From the cell containing the given text, extract its center point as [X, Y] coordinate. 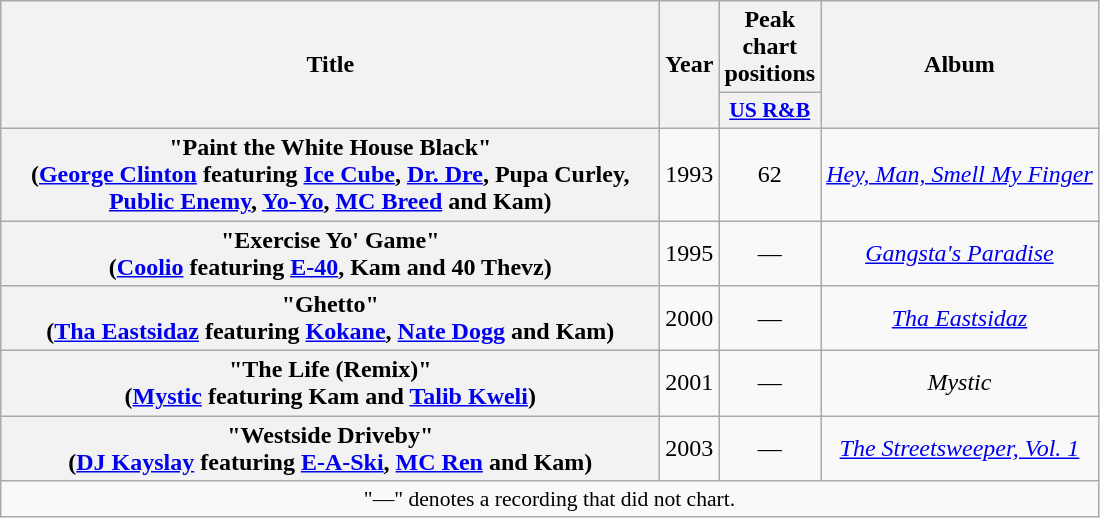
Peak chart positions [770, 47]
"Ghetto"(Tha Eastsidaz featuring Kokane, Nate Dogg and Kam) [330, 318]
1995 [690, 252]
2001 [690, 384]
Gangsta's Paradise [960, 252]
Title [330, 65]
"Exercise Yo' Game"(Coolio featuring E-40, Kam and 40 Thevz) [330, 252]
Year [690, 65]
US R&B [770, 111]
The Streetsweeper, Vol. 1 [960, 448]
"Westside Driveby"(DJ Kayslay featuring E-A-Ski, MC Ren and Kam) [330, 448]
Hey, Man, Smell My Finger [960, 174]
"—" denotes a recording that did not chart. [550, 499]
"The Life (Remix)"(Mystic featuring Kam and Talib Kweli) [330, 384]
"Paint the White House Black"(George Clinton featuring Ice Cube, Dr. Dre, Pupa Curley, Public Enemy, Yo-Yo, MC Breed and Kam) [330, 174]
1993 [690, 174]
2003 [690, 448]
Album [960, 65]
62 [770, 174]
Mystic [960, 384]
2000 [690, 318]
Tha Eastsidaz [960, 318]
